Locate the cell with the specified text and output its [x, y] center coordinate. 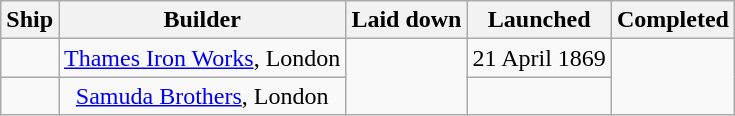
21 April 1869 [539, 58]
Thames Iron Works, London [202, 58]
Ship [30, 20]
Builder [202, 20]
Samuda Brothers, London [202, 96]
Laid down [406, 20]
Completed [672, 20]
Launched [539, 20]
